Detect which cell encompasses the target text, then output its [X, Y] center coordinate. 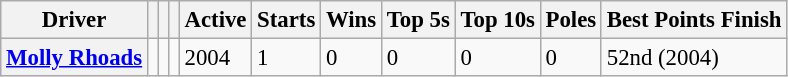
2004 [216, 58]
Top 10s [498, 20]
1 [286, 58]
Best Points Finish [694, 20]
Molly Rhoads [74, 58]
Driver [74, 20]
Wins [352, 20]
Top 5s [418, 20]
Starts [286, 20]
Poles [570, 20]
Active [216, 20]
52nd (2004) [694, 58]
